Return the (x, y) coordinate for the center point of the cell that contains the specified text.  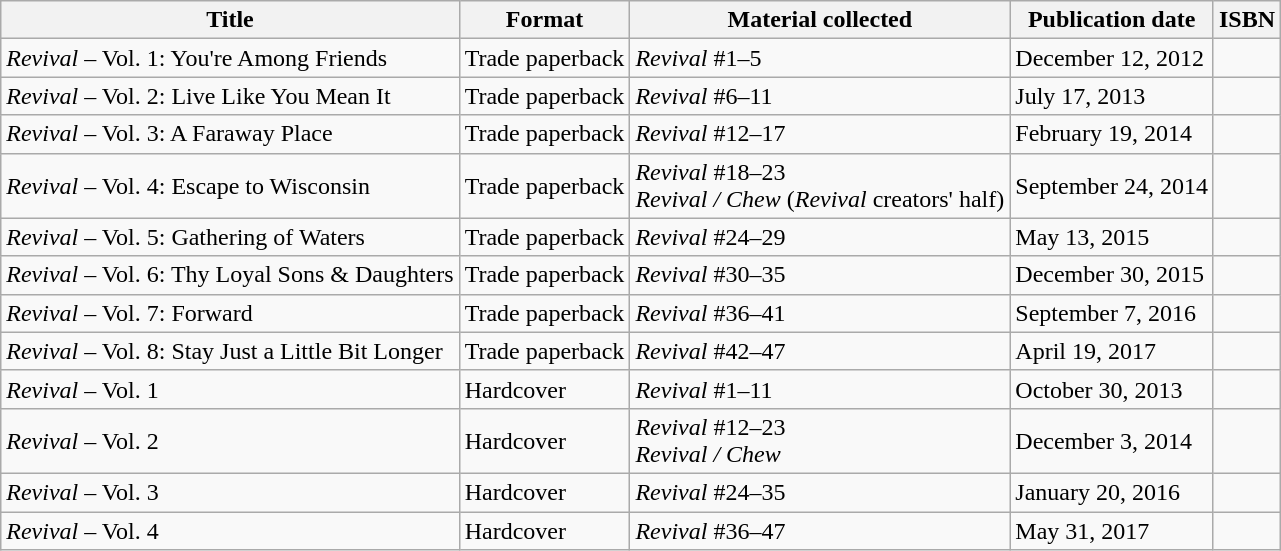
Revival – Vol. 5: Gathering of Waters (230, 237)
Title (230, 20)
December 12, 2012 (1112, 58)
May 31, 2017 (1112, 531)
Revival #24–35 (820, 492)
December 3, 2014 (1112, 440)
Revival #1–11 (820, 389)
Revival #36–47 (820, 531)
Revival – Vol. 3: A Faraway Place (230, 134)
Revival #1–5 (820, 58)
January 20, 2016 (1112, 492)
May 13, 2015 (1112, 237)
Revival – Vol. 2 (230, 440)
Revival #36–41 (820, 313)
September 7, 2016 (1112, 313)
Revival #24–29 (820, 237)
Revival – Vol. 8: Stay Just a Little Bit Longer (230, 351)
Revival – Vol. 4 (230, 531)
Revival – Vol. 4: Escape to Wisconsin (230, 186)
July 17, 2013 (1112, 96)
October 30, 2013 (1112, 389)
Revival #6–11 (820, 96)
Revival – Vol. 2: Live Like You Mean It (230, 96)
December 30, 2015 (1112, 275)
ISBN (1246, 20)
Revival #18–23Revival / Chew (Revival creators' half) (820, 186)
Revival #12–17 (820, 134)
Revival – Vol. 1 (230, 389)
Revival #30–35 (820, 275)
Revival – Vol. 1: You're Among Friends (230, 58)
Revival – Vol. 7: Forward (230, 313)
Publication date (1112, 20)
September 24, 2014 (1112, 186)
Format (544, 20)
Revival #12–23Revival / Chew (820, 440)
April 19, 2017 (1112, 351)
Material collected (820, 20)
Revival – Vol. 3 (230, 492)
Revival #42–47 (820, 351)
February 19, 2014 (1112, 134)
Revival – Vol. 6: Thy Loyal Sons & Daughters (230, 275)
